Return [X, Y] of the center of cell containing provided text 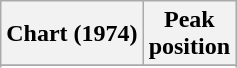
Peak position [189, 34]
Chart (1974) [72, 34]
